Output the [x, y] coordinate of the center of the cell containing the given text.  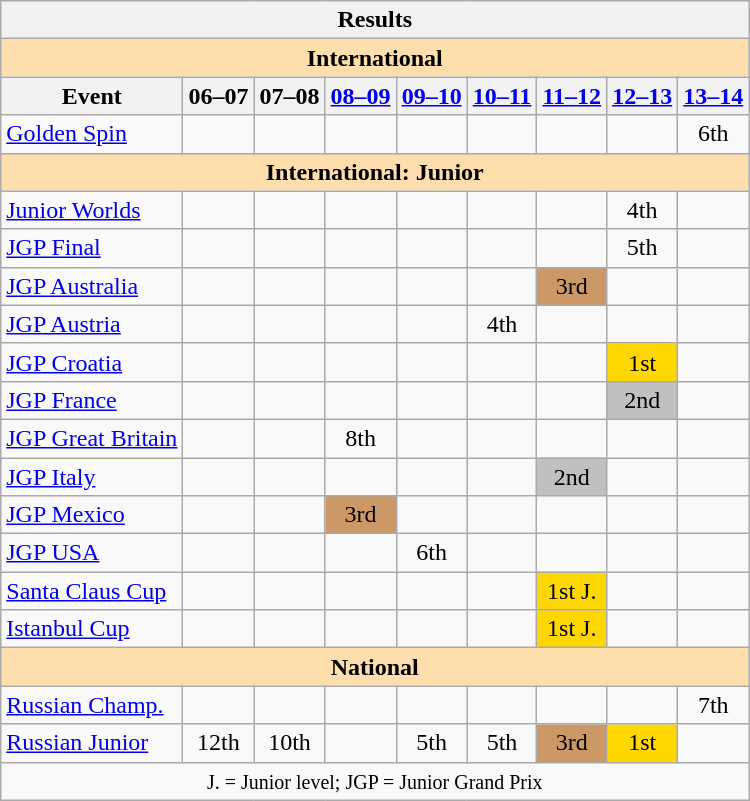
08–09 [360, 96]
7th [714, 705]
Russian Junior [92, 743]
12th [218, 743]
JGP Austria [92, 324]
JGP Croatia [92, 362]
12–13 [642, 96]
JGP Great Britain [92, 438]
Istanbul Cup [92, 629]
Junior Worlds [92, 210]
06–07 [218, 96]
10–11 [502, 96]
JGP Italy [92, 477]
JGP Mexico [92, 515]
JGP France [92, 400]
11–12 [572, 96]
J. = Junior level; JGP = Junior Grand Prix [375, 781]
09–10 [432, 96]
Golden Spin [92, 134]
JGP USA [92, 553]
07–08 [290, 96]
13–14 [714, 96]
8th [360, 438]
National [375, 667]
JGP Australia [92, 286]
Event [92, 96]
International [375, 58]
10th [290, 743]
Santa Claus Cup [92, 591]
Results [375, 20]
Russian Champ. [92, 705]
JGP Final [92, 248]
International: Junior [375, 172]
